Output the (x, y) coordinate of the center of the cell containing the given text.  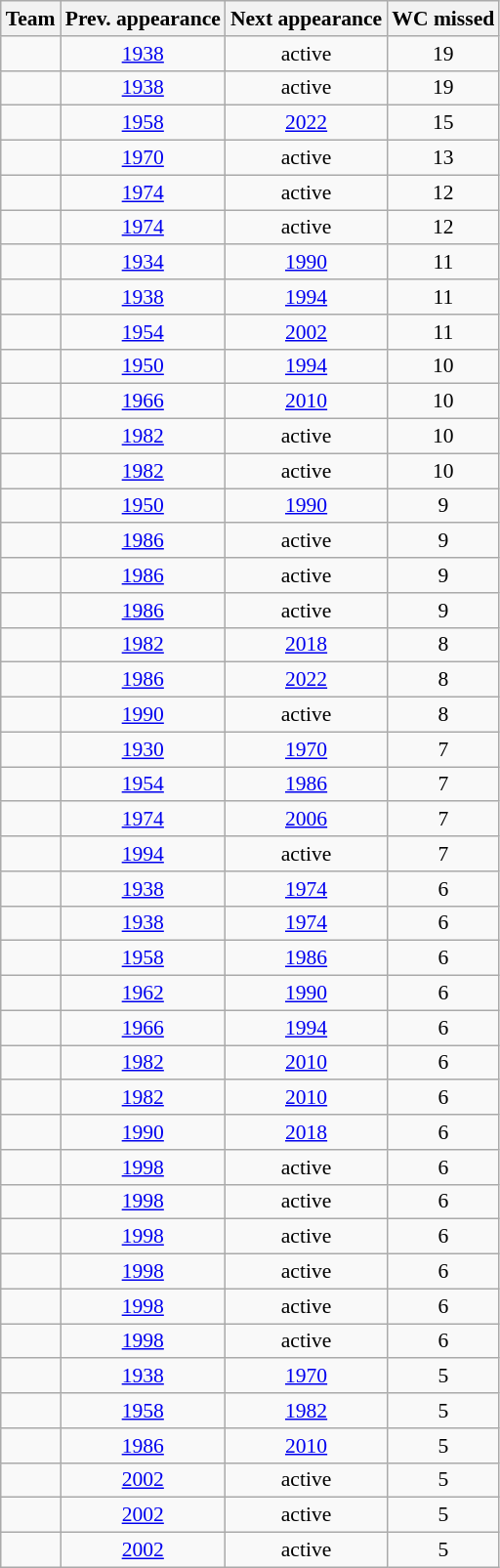
WC missed (443, 19)
1962 (143, 994)
Next appearance (307, 19)
1934 (143, 263)
Prev. appearance (143, 19)
15 (443, 123)
1930 (143, 749)
Team (31, 19)
13 (443, 158)
2006 (307, 820)
